From the cell containing the given text, extract its center point as [X, Y] coordinate. 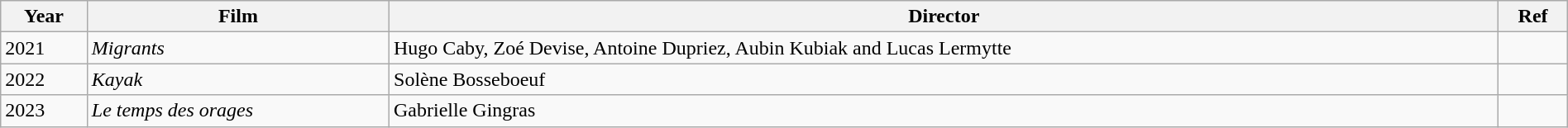
Kayak [238, 79]
Hugo Caby, Zoé Devise, Antoine Dupriez, Aubin Kubiak and Lucas Lermytte [944, 48]
Film [238, 17]
Le temps des orages [238, 111]
2021 [45, 48]
2023 [45, 111]
Gabrielle Gingras [944, 111]
Ref [1533, 17]
Director [944, 17]
Solène Bosseboeuf [944, 79]
2022 [45, 79]
Migrants [238, 48]
Year [45, 17]
